Return [X, Y] of the center of cell containing provided text 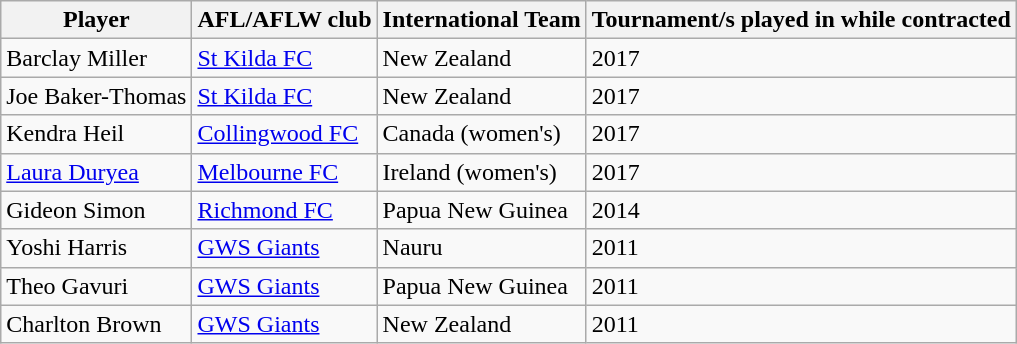
Gideon Simon [96, 210]
International Team [482, 20]
Ireland (women's) [482, 172]
Nauru [482, 248]
Laura Duryea [96, 172]
Canada (women's) [482, 134]
Richmond FC [284, 210]
Yoshi Harris [96, 248]
AFL/AFLW club [284, 20]
Joe Baker-Thomas [96, 96]
Theo Gavuri [96, 286]
Barclay Miller [96, 58]
Tournament/s played in while contracted [801, 20]
Melbourne FC [284, 172]
2014 [801, 210]
Charlton Brown [96, 324]
Player [96, 20]
Collingwood FC [284, 134]
Kendra Heil [96, 134]
